Pinpoint the cell where the given text exists, returning its (x, y) midpoint coordinate. 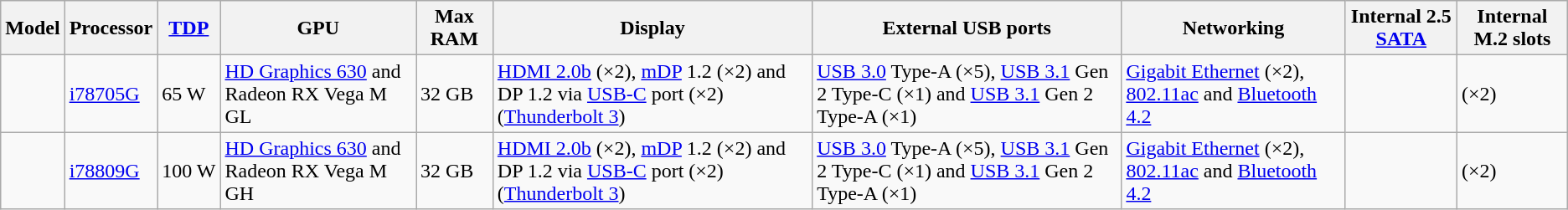
HD Graphics 630 and Radeon RX Vega M GH (318, 171)
HD Graphics 630 and Radeon RX Vega M GL (318, 94)
External USB ports (967, 28)
Max RAM (454, 28)
GPU (318, 28)
Internal 2.5 SATA (1400, 28)
Processor (111, 28)
65 W (189, 94)
Networking (1233, 28)
Display (652, 28)
TDP (189, 28)
i78809G (111, 171)
i78705G (111, 94)
Model (33, 28)
100 W (189, 171)
Internal M.2 slots (1513, 28)
